Detect which cell encompasses the target text, then output its (X, Y) center coordinate. 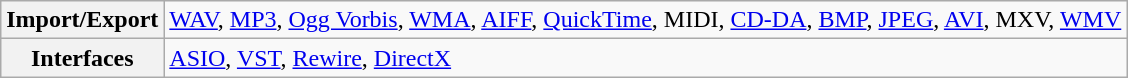
Import/Export (82, 20)
ASIO, VST, Rewire, DirectX (646, 58)
Interfaces (82, 58)
WAV, MP3, Ogg Vorbis, WMA, AIFF, QuickTime, MIDI, CD-DA, BMP, JPEG, AVI, MXV, WMV (646, 20)
